Locate the cell with the specified text and output its (x, y) center coordinate. 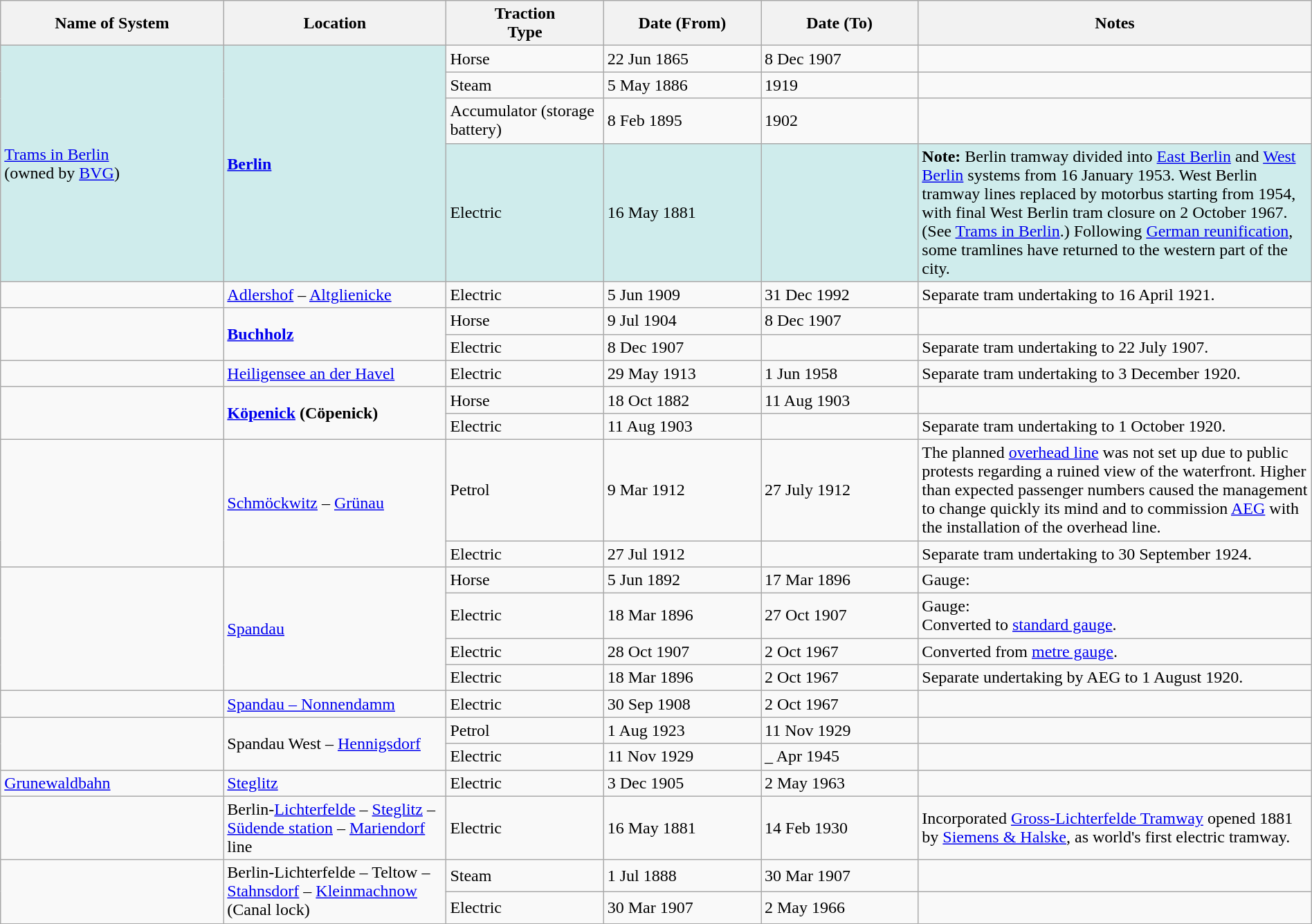
Separate tram undertaking to 1 October 1920. (1115, 426)
Berlin (335, 163)
TractionType (525, 24)
Location (335, 24)
Name of System (112, 24)
5 Jun 1909 (682, 295)
Schmöckwitz – Grünau (335, 503)
8 Feb 1895 (682, 120)
Separate tram undertaking to 3 December 1920. (1115, 373)
1919 (840, 85)
29 May 1913 (682, 373)
22 Jun 1865 (682, 59)
Grunewaldbahn (112, 783)
31 Dec 1992 (840, 295)
Separate tram undertaking to 30 September 1924. (1115, 554)
Spandau West – Hennigsdorf (335, 743)
3 Dec 1905 (682, 783)
5 May 1886 (682, 85)
17 Mar 1896 (840, 580)
27 Jul 1912 (682, 554)
Berlin-Lichterfelde – Steglitz – Südende station – Mariendorf line (335, 828)
1902 (840, 120)
Converted from metre gauge. (1115, 652)
Separate tram undertaking to 22 July 1907. (1115, 347)
Spandau – Nonnendamm (335, 704)
Separate undertaking by AEG to 1 August 1920. (1115, 678)
Date (From) (682, 24)
Gauge: Converted to standard gauge. (1115, 616)
27 Oct 1907 (840, 616)
Incorporated Gross-Lichterfelde Tramway opened 1881 by Siemens & Halske, as world's first electric tramway. (1115, 828)
Gauge: (1115, 580)
Separate tram undertaking to 16 April 1921. (1115, 295)
5 Jun 1892 (682, 580)
14 Feb 1930 (840, 828)
Steglitz (335, 783)
2 May 1966 (840, 907)
27 July 1912 (840, 490)
2 May 1963 (840, 783)
Heiligensee an der Havel (335, 373)
Spandau (335, 629)
Buchholz (335, 334)
_ Apr 1945 (840, 757)
Date (To) (840, 24)
1 Jun 1958 (840, 373)
9 Jul 1904 (682, 321)
9 Mar 1912 (682, 490)
Adlershof – Altglienicke (335, 295)
18 Oct 1882 (682, 400)
Trams in Berlin(owned by BVG) (112, 163)
1 Aug 1923 (682, 730)
Berlin-Lichterfelde – Teltow – Stahnsdorf – Kleinmachnow (Canal lock) (335, 891)
Notes (1115, 24)
1 Jul 1888 (682, 876)
Köpenick (Cöpenick) (335, 413)
30 Sep 1908 (682, 704)
Accumulator (storage battery) (525, 120)
28 Oct 1907 (682, 652)
